Return the (X, Y) coordinate for the center point of the cell that contains the specified text.  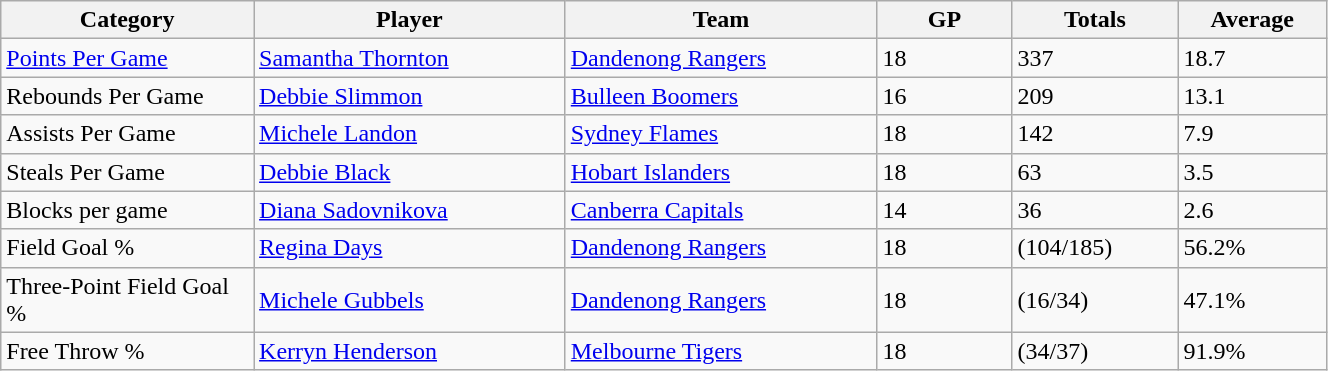
Bulleen Boomers (721, 96)
56.2% (1252, 248)
Player (410, 20)
Sydney Flames (721, 134)
209 (1095, 96)
18.7 (1252, 58)
(34/37) (1095, 351)
Category (128, 20)
16 (944, 96)
Diana Sadovnikova (410, 210)
Field Goal % (128, 248)
Samantha Thornton (410, 58)
Totals (1095, 20)
Team (721, 20)
Michele Gubbels (410, 300)
47.1% (1252, 300)
91.9% (1252, 351)
Melbourne Tigers (721, 351)
GP (944, 20)
14 (944, 210)
Regina Days (410, 248)
Average (1252, 20)
Hobart Islanders (721, 172)
Canberra Capitals (721, 210)
(104/185) (1095, 248)
142 (1095, 134)
Kerryn Henderson (410, 351)
(16/34) (1095, 300)
13.1 (1252, 96)
Three-Point Field Goal % (128, 300)
Debbie Black (410, 172)
Free Throw % (128, 351)
Blocks per game (128, 210)
2.6 (1252, 210)
Assists Per Game (128, 134)
Debbie Slimmon (410, 96)
3.5 (1252, 172)
337 (1095, 58)
Steals Per Game (128, 172)
36 (1095, 210)
7.9 (1252, 134)
Rebounds Per Game (128, 96)
63 (1095, 172)
Points Per Game (128, 58)
Michele Landon (410, 134)
